Provide the (X, Y) coordinate of the cell's center where the given text is located.  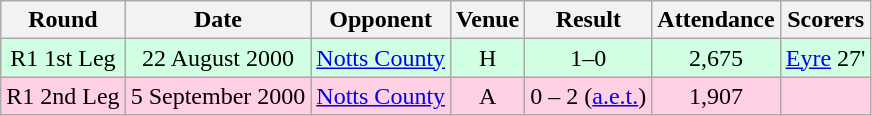
1,907 (716, 96)
Round (63, 20)
Opponent (381, 20)
H (488, 58)
Date (218, 20)
2,675 (716, 58)
R1 2nd Leg (63, 96)
1–0 (588, 58)
A (488, 96)
5 September 2000 (218, 96)
Result (588, 20)
R1 1st Leg (63, 58)
22 August 2000 (218, 58)
Eyre 27' (826, 58)
0 – 2 (a.e.t.) (588, 96)
Scorers (826, 20)
Attendance (716, 20)
Venue (488, 20)
